Scan for the cell matching the given text and deliver its [X, Y] coordinate at center. 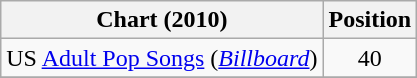
40 [370, 58]
Chart (2010) [162, 20]
Position [370, 20]
US Adult Pop Songs (Billboard) [162, 58]
